For the text-containing cell, return its midpoint in (x, y) coordinate format. 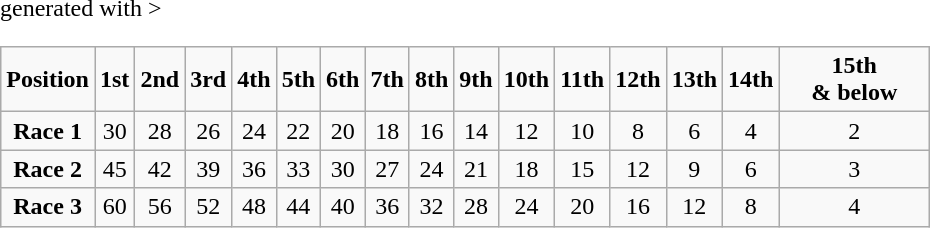
2nd (160, 80)
33 (298, 169)
60 (114, 207)
14 (476, 131)
56 (160, 207)
15 (582, 169)
10th (526, 80)
Position (48, 80)
48 (254, 207)
27 (387, 169)
3 (854, 169)
3rd (208, 80)
40 (343, 207)
13th (694, 80)
6th (343, 80)
9th (476, 80)
52 (208, 207)
21 (476, 169)
22 (298, 131)
Race 3 (48, 207)
4th (254, 80)
45 (114, 169)
32 (431, 207)
1st (114, 80)
7th (387, 80)
10 (582, 131)
9 (694, 169)
14th (751, 80)
Race 1 (48, 131)
26 (208, 131)
42 (160, 169)
8th (431, 80)
15th & below (854, 80)
Race 2 (48, 169)
39 (208, 169)
2 (854, 131)
44 (298, 207)
12th (638, 80)
11th (582, 80)
5th (298, 80)
